Locate the cell with the specified text and output its (X, Y) center coordinate. 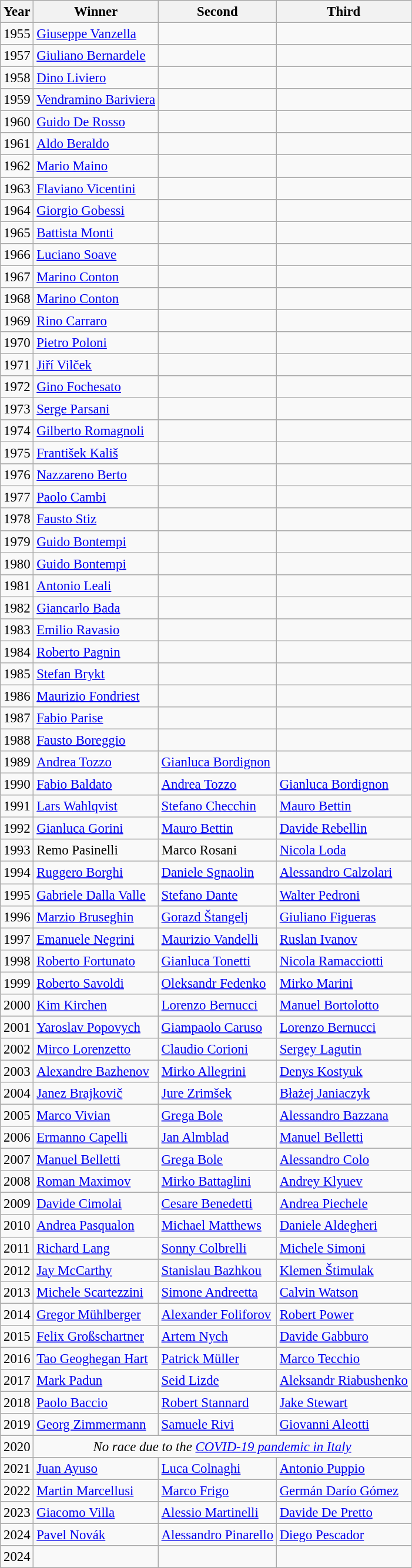
Alessio Martinelli (217, 1513)
Manuel Bortolotto (343, 1005)
Klemen Štimulak (343, 1270)
Giuliano Bernardele (96, 56)
Gianluca Tonetti (217, 961)
Georg Zimmermann (96, 1425)
Jake Stewart (343, 1402)
Daniele Aldegheri (343, 1226)
2001 (17, 1027)
1973 (17, 409)
1970 (17, 343)
Marco Rosani (217, 851)
Emanuele Negrini (96, 939)
Alessandro Bazzana (343, 1116)
Oleksandr Fedenko (217, 983)
Richard Lang (96, 1248)
Luciano Soave (96, 254)
Pietro Poloni (96, 343)
Giuliano Figueras (343, 917)
2009 (17, 1204)
Kim Kirchen (96, 1005)
Giorgio Gobessi (96, 210)
Nicola Loda (343, 851)
1964 (17, 210)
Denys Kostyuk (343, 1071)
Fausto Boreggio (96, 741)
Antonio Leali (96, 586)
Mirko Marini (343, 983)
Diego Pescador (343, 1535)
Walter Pedroni (343, 895)
1963 (17, 189)
Paolo Baccio (96, 1402)
2006 (17, 1138)
Stanislau Bazhkou (217, 1270)
Mirko Battaglini (217, 1182)
1994 (17, 873)
Davide Rebellin (343, 829)
2019 (17, 1425)
Roman Maximov (96, 1182)
Alessandro Calzolari (343, 873)
2005 (17, 1116)
Felix Großschartner (96, 1337)
Giampaolo Caruso (217, 1027)
Rino Carraro (96, 321)
1985 (17, 674)
1999 (17, 983)
2003 (17, 1071)
1957 (17, 56)
Jan Almblad (217, 1138)
Nicola Ramacciotti (343, 961)
Andrey Klyuev (343, 1182)
Alessandro Pinarello (217, 1535)
1966 (17, 254)
Giacomo Villa (96, 1513)
1971 (17, 365)
Winner (96, 12)
1981 (17, 586)
Germán Darío Gómez (343, 1491)
Emilio Ravasio (96, 630)
Marco Frigo (217, 1491)
Jay McCarthy (96, 1270)
Claudio Corioni (217, 1049)
2018 (17, 1402)
Janez Brajkovič (96, 1093)
Stefano Dante (217, 895)
2004 (17, 1093)
1962 (17, 166)
1969 (17, 321)
Mirko Allegrini (217, 1071)
2013 (17, 1292)
2022 (17, 1491)
Davide Gabburo (343, 1337)
Gilberto Romagnoli (96, 431)
No race due to the COVID-19 pandemic in Italy (222, 1447)
Remo Pasinelli (96, 851)
Aleksandr Riabushenko (343, 1381)
Ermanno Capelli (96, 1138)
František Kališ (96, 453)
Michele Scartezzini (96, 1292)
Gorazd Štangelj (217, 917)
Simone Andreetta (217, 1292)
Roberto Fortunato (96, 961)
2007 (17, 1160)
1968 (17, 299)
Yaroslav Popovych (96, 1027)
Andrea Pasqualon (96, 1226)
1978 (17, 520)
Alexandre Bazhenov (96, 1071)
Flaviano Vicentini (96, 189)
Pavel Novák (96, 1535)
1988 (17, 741)
Mario Maino (96, 166)
2012 (17, 1270)
1967 (17, 277)
2014 (17, 1314)
Artem Nych (217, 1337)
1959 (17, 100)
2000 (17, 1005)
Daniele Sgnaolin (217, 873)
Davide Cimolai (96, 1204)
Andrea Piechele (343, 1204)
Mark Padun (96, 1381)
Błażej Janiaczyk (343, 1093)
1976 (17, 475)
Ruslan Ivanov (343, 939)
1979 (17, 541)
2017 (17, 1381)
1983 (17, 630)
2016 (17, 1358)
Ruggero Borghi (96, 873)
1975 (17, 453)
Robert Stannard (217, 1402)
Nazzareno Berto (96, 475)
Jiří Vilček (96, 365)
Calvin Watson (343, 1292)
1980 (17, 564)
Fabio Parise (96, 718)
2023 (17, 1513)
Lars Wahlqvist (96, 806)
Cesare Benedetti (217, 1204)
Guido De Rosso (96, 122)
2020 (17, 1447)
Mirco Lorenzetto (96, 1049)
1986 (17, 696)
2011 (17, 1248)
1991 (17, 806)
Michael Matthews (217, 1226)
Luca Colnaghi (217, 1469)
Martin Marcellusi (96, 1491)
Gabriele Dalla Valle (96, 895)
Second (217, 12)
Roberto Pagnin (96, 652)
1972 (17, 387)
Gianluca Gorini (96, 829)
1995 (17, 895)
Sergey Lagutin (343, 1049)
2002 (17, 1049)
Maurizio Fondriest (96, 696)
Robert Power (343, 1314)
Antonio Puppio (343, 1469)
Jure Zrimšek (217, 1093)
2021 (17, 1469)
Fabio Baldato (96, 785)
Stefan Brykt (96, 674)
2010 (17, 1226)
Juan Ayuso (96, 1469)
Marco Tecchio (343, 1358)
Gregor Mühlberger (96, 1314)
Giuseppe Vanzella (96, 34)
1992 (17, 829)
Davide De Pretto (343, 1513)
1965 (17, 233)
Giovanni Aleotti (343, 1425)
1998 (17, 961)
1982 (17, 608)
2008 (17, 1182)
1993 (17, 851)
1974 (17, 431)
1960 (17, 122)
Patrick Müller (217, 1358)
1984 (17, 652)
Michele Simoni (343, 1248)
Dino Liviero (96, 78)
Roberto Savoldi (96, 983)
Marzio Bruseghin (96, 917)
Stefano Checchin (217, 806)
2015 (17, 1337)
1961 (17, 144)
Maurizio Vandelli (217, 939)
Marco Vivian (96, 1116)
Sonny Colbrelli (217, 1248)
Seid Lizde (217, 1381)
Alessandro Colo (343, 1160)
Vendramino Bariviera (96, 100)
Aldo Beraldo (96, 144)
Samuele Rivi (217, 1425)
1990 (17, 785)
1955 (17, 34)
1997 (17, 939)
Fausto Stiz (96, 520)
Third (343, 12)
Gino Fochesato (96, 387)
Battista Monti (96, 233)
Giancarlo Bada (96, 608)
1987 (17, 718)
Paolo Cambi (96, 497)
Year (17, 12)
1996 (17, 917)
1958 (17, 78)
1989 (17, 762)
Serge Parsani (96, 409)
Alexander Foliforov (217, 1314)
Tao Geoghegan Hart (96, 1358)
1977 (17, 497)
